Scan for the cell matching the given text and deliver its [X, Y] coordinate at center. 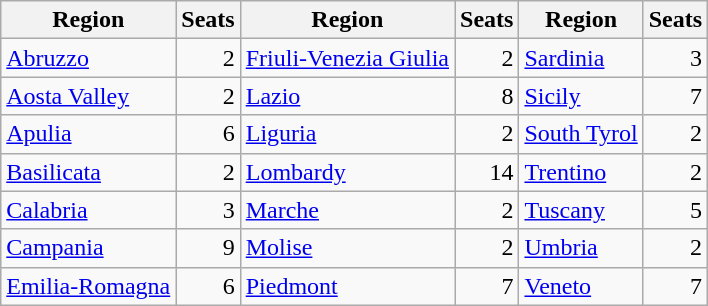
Liguria [347, 134]
14 [487, 172]
Calabria [88, 210]
Umbria [581, 248]
Sicily [581, 96]
Molise [347, 248]
Emilia-Romagna [88, 286]
Campania [88, 248]
Aosta Valley [88, 96]
Basilicata [88, 172]
Lombardy [347, 172]
Veneto [581, 286]
Lazio [347, 96]
Apulia [88, 134]
Sardinia [581, 58]
9 [208, 248]
Marche [347, 210]
Piedmont [347, 286]
Trentino [581, 172]
Tuscany [581, 210]
Abruzzo [88, 58]
South Tyrol [581, 134]
5 [675, 210]
8 [487, 96]
Friuli-Venezia Giulia [347, 58]
